Capture the cell that displays the provided text and extract its (X, Y) central coordinate. 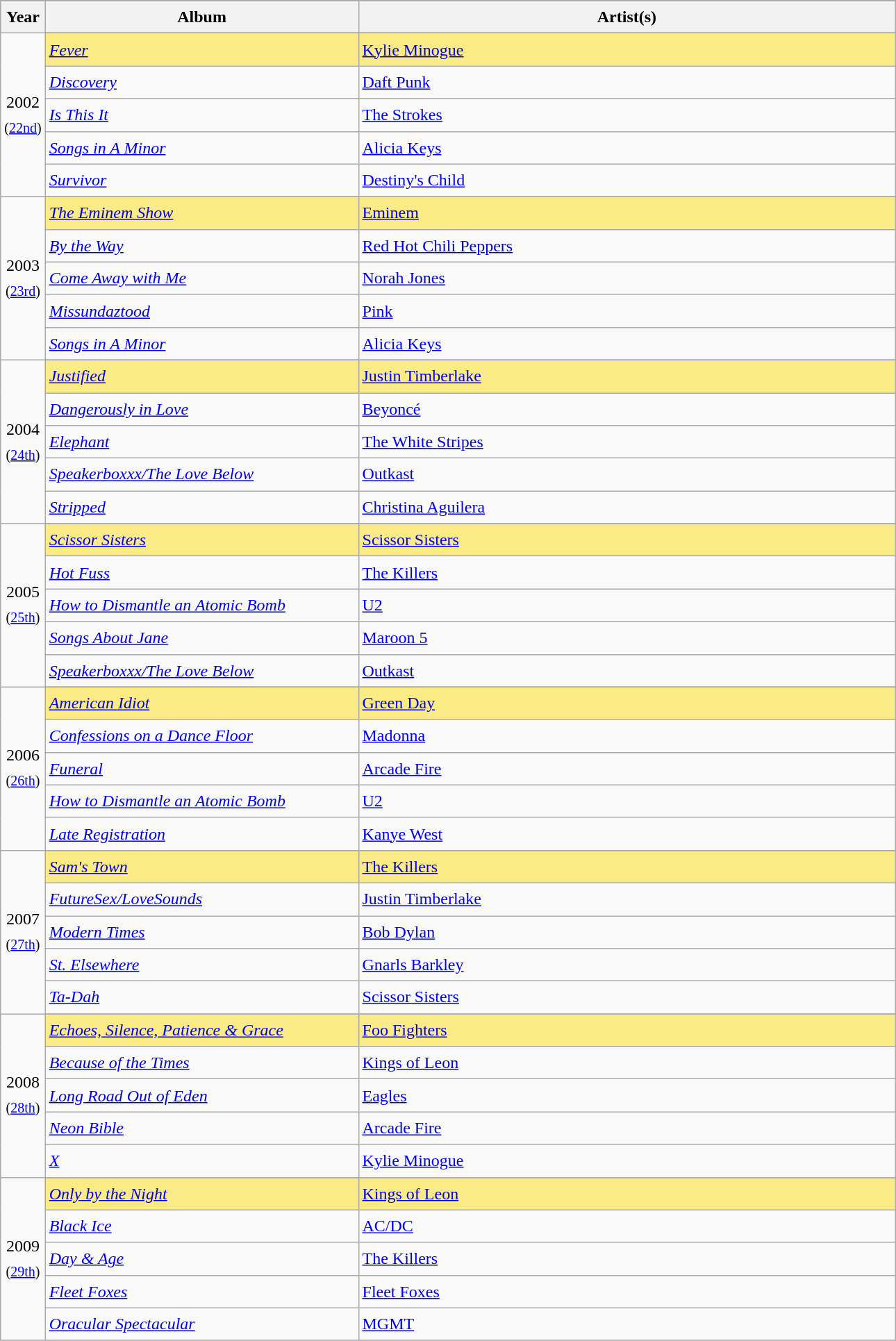
Bob Dylan (627, 932)
St. Elsewhere (201, 965)
2009 (29th) (23, 1258)
Madonna (627, 736)
Eagles (627, 1096)
Survivor (201, 181)
Hot Fuss (201, 572)
The White Stripes (627, 442)
2003 (23rd) (23, 278)
Echoes, Silence, Patience & Grace (201, 1031)
Missundaztood (201, 311)
Eminem (627, 213)
Black Ice (201, 1226)
Sam's Town (201, 867)
Norah Jones (627, 278)
Neon Bible (201, 1128)
Album (201, 17)
Kanye West (627, 833)
Foo Fighters (627, 1031)
2008 (28th) (23, 1096)
Long Road Out of Eden (201, 1096)
Justified (201, 376)
Songs About Jane (201, 638)
Discovery (201, 82)
The Eminem Show (201, 213)
Only by the Night (201, 1193)
2002 (22nd) (23, 115)
Oracular Spectacular (201, 1324)
Dangerously in Love (201, 410)
Stripped (201, 507)
Confessions on a Dance Floor (201, 736)
Is This It (201, 115)
The Strokes (627, 115)
FutureSex/LoveSounds (201, 899)
Modern Times (201, 932)
Fever (201, 50)
Year (23, 17)
2005 (25th) (23, 606)
Green Day (627, 703)
X (201, 1161)
Ta-Dah (201, 997)
Elephant (201, 442)
Late Registration (201, 833)
Artist(s) (627, 17)
Beyoncé (627, 410)
Maroon 5 (627, 638)
Daft Punk (627, 82)
Red Hot Chili Peppers (627, 246)
Pink (627, 311)
MGMT (627, 1324)
2007 (27th) (23, 932)
Gnarls Barkley (627, 965)
2004 (24th) (23, 442)
By the Way (201, 246)
Funeral (201, 768)
Because of the Times (201, 1063)
American Idiot (201, 703)
AC/DC (627, 1226)
2006 (26th) (23, 768)
Christina Aguilera (627, 507)
Destiny's Child (627, 181)
Day & Age (201, 1258)
Come Away with Me (201, 278)
